Find where the given text appears and provide that cell's center as (x, y) coordinate. 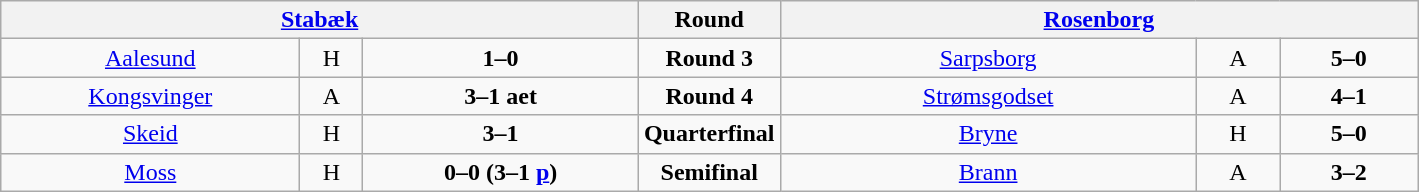
3–1 (501, 134)
Round 4 (709, 96)
0–0 (3–1 p) (501, 172)
Aalesund (150, 58)
Kongsvinger (150, 96)
Round 3 (709, 58)
Sarpsborg (988, 58)
Strømsgodset (988, 96)
4–1 (1349, 96)
Skeid (150, 134)
Moss (150, 172)
Semifinal (709, 172)
3–1 aet (501, 96)
Brann (988, 172)
Rosenborg (1099, 20)
Stabæk (320, 20)
1–0 (501, 58)
Bryne (988, 134)
3–2 (1349, 172)
Round (709, 20)
Quarterfinal (709, 134)
